Scan for the cell matching the given text and deliver its (x, y) coordinate at center. 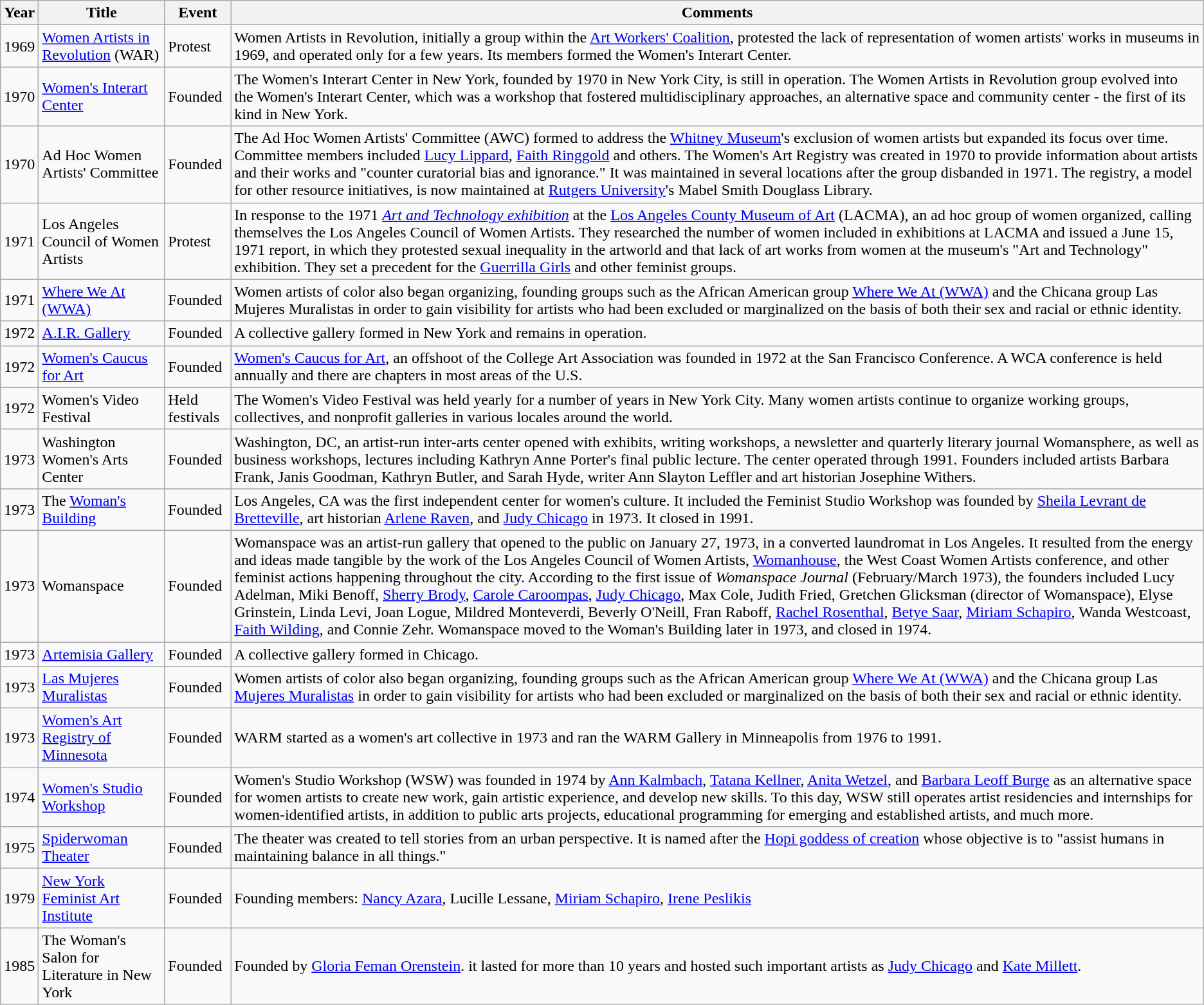
The Woman's Building (102, 510)
Women's Art Registry of Minnesota (102, 738)
1974 (19, 797)
Year (19, 13)
A collective gallery formed in Chicago. (718, 654)
Women's Interart Center (102, 97)
Los Angeles Council of Women Artists (102, 241)
Founding members: Nancy Azara, Lucille Lessane, Miriam Schapiro, Irene Peslikis (718, 898)
WARM started as a women's art collective in 1973 and ran the WARM Gallery in Minneapolis from 1976 to 1991. (718, 738)
1985 (19, 966)
Event (198, 13)
Artemisia Gallery (102, 654)
Spiderwoman Theater (102, 848)
Ad Hoc Women Artists' Committee (102, 165)
Held festivals (198, 408)
Where We At (WWA) (102, 300)
Las Mujeres Muralistas (102, 687)
A.I.R. Gallery (102, 333)
Founded by Gloria Feman Orenstein. it lasted for more than 10 years and hosted such important artists as Judy Chicago and Kate Millett. (718, 966)
Title (102, 13)
Women's Video Festival (102, 408)
Women's Caucus for Art (102, 367)
Women's Studio Workshop (102, 797)
1975 (19, 848)
A collective gallery formed in New York and remains in operation. (718, 333)
Washington Women's Arts Center (102, 459)
New York Feminist Art Institute (102, 898)
The Woman's Salon for Literature in New York (102, 966)
Comments (718, 13)
Womanspace (102, 585)
1979 (19, 898)
1969 (19, 46)
Women Artists in Revolution (WAR) (102, 46)
